Detect which cell encompasses the target text, then output its [X, Y] center coordinate. 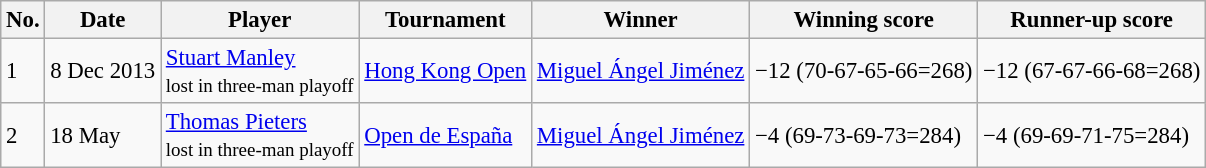
18 May [103, 136]
Runner-up score [1092, 20]
−12 (67-67-66-68=268) [1092, 72]
1 [23, 72]
Stuart Manleylost in three-man playoff [259, 72]
Player [259, 20]
Open de España [446, 136]
Date [103, 20]
Thomas Pieterslost in three-man playoff [259, 136]
Winner [641, 20]
2 [23, 136]
No. [23, 20]
−4 (69-73-69-73=284) [864, 136]
−4 (69-69-71-75=284) [1092, 136]
8 Dec 2013 [103, 72]
−12 (70-67-65-66=268) [864, 72]
Hong Kong Open [446, 72]
Winning score [864, 20]
Tournament [446, 20]
